Extract the [X, Y] coordinate from the center of the cell holding the provided text.  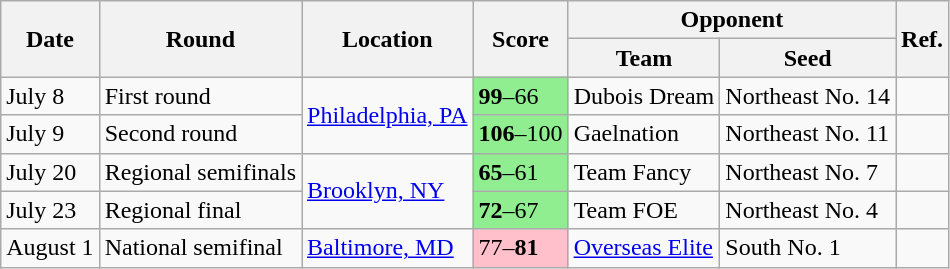
65–61 [520, 172]
Northeast No. 11 [808, 134]
First round [200, 96]
Score [520, 39]
Northeast No. 14 [808, 96]
106–100 [520, 134]
Philadelphia, PA [388, 115]
Northeast No. 7 [808, 172]
Date [50, 39]
Regional semifinals [200, 172]
National semifinal [200, 248]
72–67 [520, 210]
Regional final [200, 210]
Team [644, 58]
99–66 [520, 96]
Baltimore, MD [388, 248]
July 8 [50, 96]
July 23 [50, 210]
Opponent [732, 20]
August 1 [50, 248]
July 9 [50, 134]
Location [388, 39]
Dubois Dream [644, 96]
South No. 1 [808, 248]
Ref. [922, 39]
Team FOE [644, 210]
Overseas Elite [644, 248]
Seed [808, 58]
July 20 [50, 172]
Northeast No. 4 [808, 210]
Second round [200, 134]
Team Fancy [644, 172]
Brooklyn, NY [388, 191]
Round [200, 39]
Gaelnation [644, 134]
77–81 [520, 248]
